Capture the cell that displays the provided text and extract its (X, Y) central coordinate. 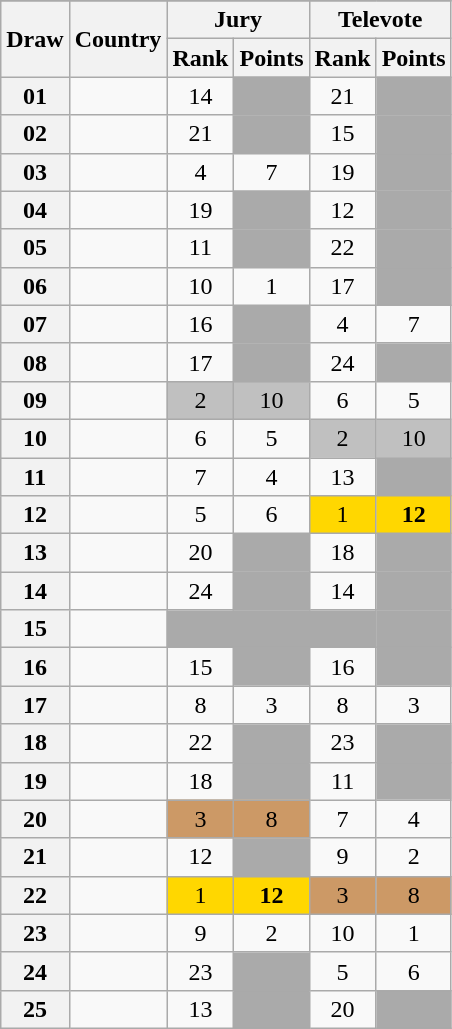
03 (35, 172)
Televote (380, 20)
Draw (35, 39)
01 (35, 96)
07 (35, 324)
05 (35, 248)
Jury (238, 20)
09 (35, 400)
Country (118, 39)
02 (35, 134)
06 (35, 286)
08 (35, 362)
04 (35, 210)
25 (35, 1009)
